Locate the cell with the specified text and output its [X, Y] center coordinate. 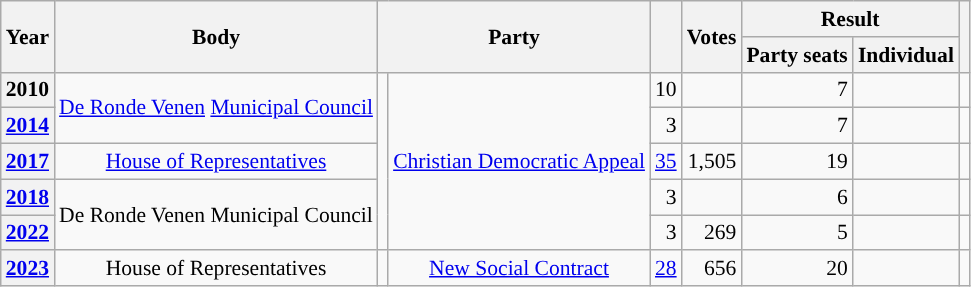
19 [796, 162]
2023 [28, 269]
269 [712, 233]
Party seats [796, 55]
Votes [712, 36]
New Social Contract [519, 269]
2014 [28, 126]
656 [712, 269]
20 [796, 269]
35 [666, 162]
Christian Democratic Appeal [519, 161]
Body [216, 36]
2022 [28, 233]
Result [850, 19]
2010 [28, 90]
Individual [906, 55]
5 [796, 233]
28 [666, 269]
6 [796, 197]
Party [514, 36]
10 [666, 90]
2017 [28, 162]
2018 [28, 197]
Year [28, 36]
1,505 [712, 162]
